For the text-containing cell, return its midpoint in (X, Y) coordinate format. 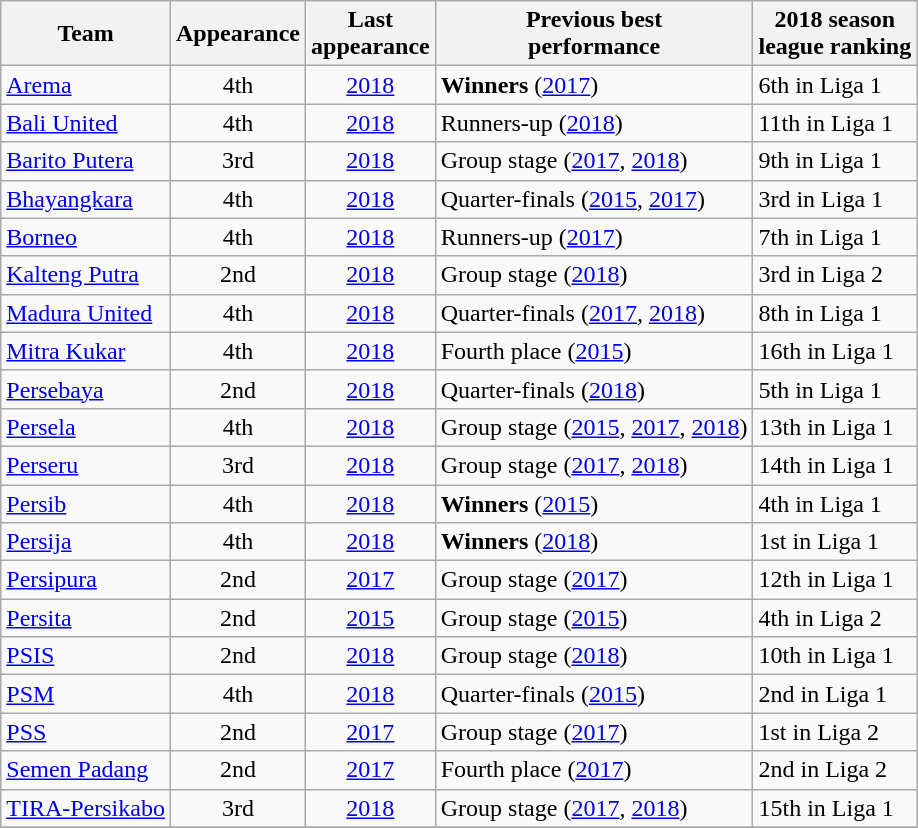
Perseru (86, 465)
PSM (86, 694)
11th in Liga 1 (835, 123)
Persib (86, 503)
4th in Liga 1 (835, 503)
Team (86, 34)
PSIS (86, 656)
14th in Liga 1 (835, 465)
Lastappearance (371, 34)
Runners-up (2018) (594, 123)
Bali United (86, 123)
Winners (2015) (594, 503)
3rd in Liga 2 (835, 275)
6th in Liga 1 (835, 85)
3rd in Liga 1 (835, 199)
Semen Padang (86, 770)
Quarter-finals (2017, 2018) (594, 313)
4th in Liga 2 (835, 618)
Previous bestperformance (594, 34)
9th in Liga 1 (835, 161)
8th in Liga 1 (835, 313)
Group stage (2015, 2017, 2018) (594, 427)
Fourth place (2015) (594, 351)
Fourth place (2017) (594, 770)
Kalteng Putra (86, 275)
PSS (86, 732)
10th in Liga 1 (835, 656)
12th in Liga 1 (835, 580)
2nd in Liga 1 (835, 694)
Persita (86, 618)
TIRA-Persikabo (86, 808)
1st in Liga 2 (835, 732)
Arema (86, 85)
Borneo (86, 237)
Group stage (2015) (594, 618)
Appearance (238, 34)
Winners (2017) (594, 85)
7th in Liga 1 (835, 237)
Persija (86, 542)
Quarter-finals (2015, 2017) (594, 199)
Madura United (86, 313)
Mitra Kukar (86, 351)
1st in Liga 1 (835, 542)
2018 seasonleague ranking (835, 34)
15th in Liga 1 (835, 808)
Winners (2018) (594, 542)
13th in Liga 1 (835, 427)
Quarter-finals (2018) (594, 389)
Persebaya (86, 389)
5th in Liga 1 (835, 389)
16th in Liga 1 (835, 351)
Quarter-finals (2015) (594, 694)
Persela (86, 427)
2nd in Liga 2 (835, 770)
2015 (371, 618)
Barito Putera (86, 161)
Runners-up (2017) (594, 237)
Persipura (86, 580)
Bhayangkara (86, 199)
